Search for the cell housing the specified text and yield its [X, Y] center coordinate. 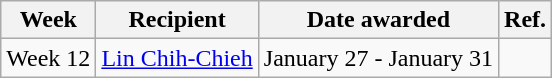
Recipient [177, 20]
Week [48, 20]
Week 12 [48, 58]
Ref. [526, 20]
Date awarded [378, 20]
January 27 - January 31 [378, 58]
Lin Chih-Chieh [177, 58]
